Detect which cell encompasses the target text, then output its (x, y) center coordinate. 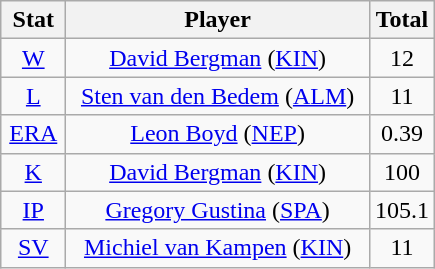
ERA (34, 134)
100 (402, 172)
Gregory Gustina (SPA) (218, 210)
0.39 (402, 134)
Leon Boyd (NEP) (218, 134)
Total (402, 20)
Stat (34, 20)
K (34, 172)
W (34, 58)
Michiel van Kampen (KIN) (218, 248)
12 (402, 58)
Sten van den Bedem (ALM) (218, 96)
Player (218, 20)
105.1 (402, 210)
IP (34, 210)
SV (34, 248)
L (34, 96)
